Output the [x, y] coordinate of the center of the cell containing the given text.  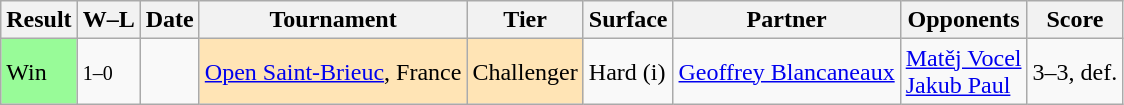
1–0 [108, 72]
Opponents [964, 20]
Score [1075, 20]
Tier [525, 20]
3–3, def. [1075, 72]
W–L [108, 20]
Tournament [333, 20]
Open Saint-Brieuc, France [333, 72]
Challenger [525, 72]
Date [170, 20]
Geoffrey Blancaneaux [786, 72]
Matěj Vocel Jakub Paul [964, 72]
Result [39, 20]
Hard (i) [628, 72]
Partner [786, 20]
Win [39, 72]
Surface [628, 20]
